Search for the cell housing the specified text and yield its [x, y] center coordinate. 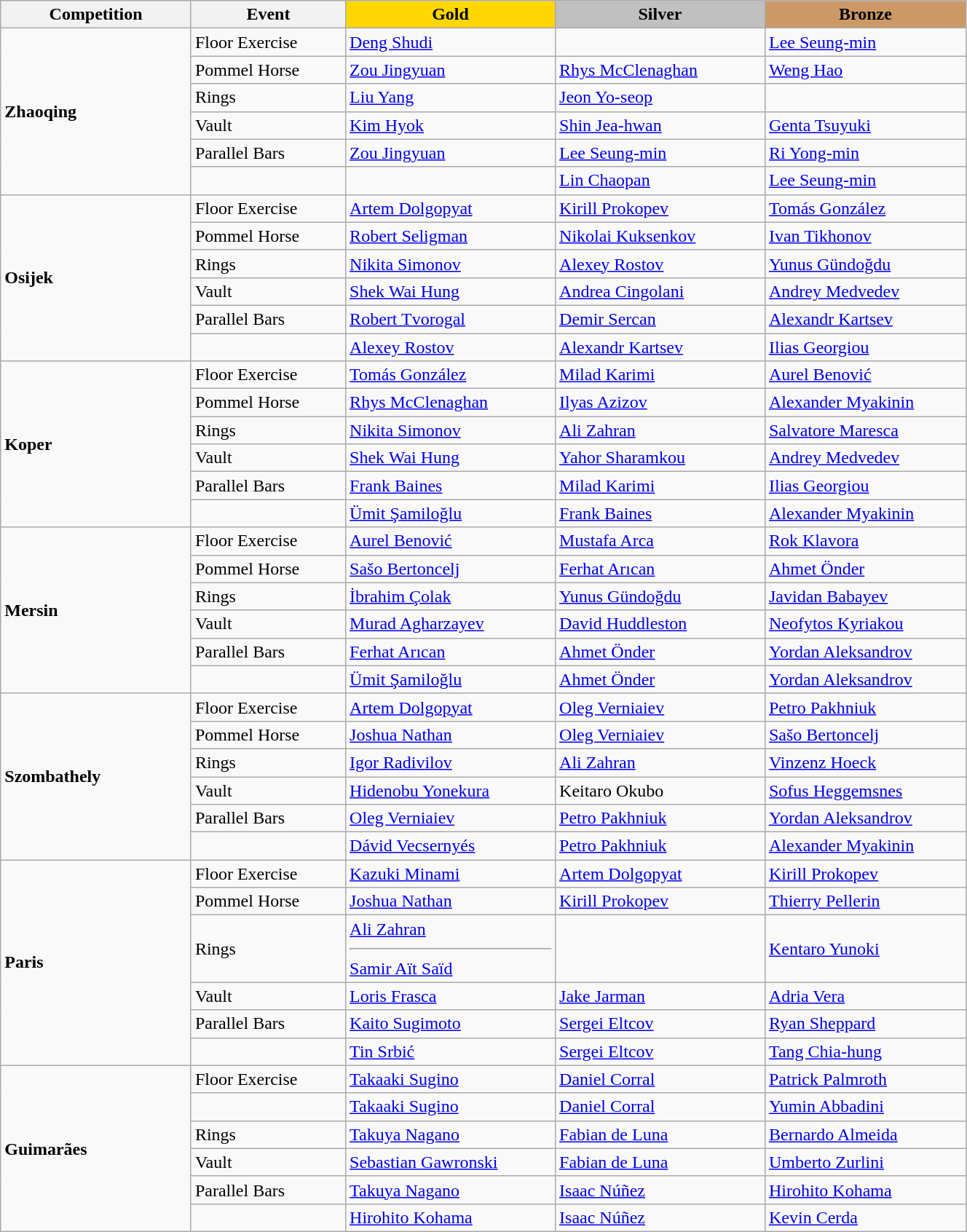
Kentaro Yunoki [865, 949]
Ali Zahran Samir Aït Saïd [451, 949]
Umberto Zurlini [865, 1162]
Jeon Yo-seop [660, 98]
Murad Agharzayev [451, 624]
Patrick Palmroth [865, 1079]
Weng Hao [865, 70]
Robert Seligman [451, 236]
Genta Tsuyuki [865, 125]
Kaito Sugimoto [451, 1024]
Kevin Cerda [865, 1217]
Osijek [96, 277]
Silver [660, 15]
Thierry Pellerin [865, 901]
Vinzenz Hoeck [865, 762]
Szombathely [96, 776]
Nikolai Kuksenkov [660, 236]
Competition [96, 15]
Yumin Abbadini [865, 1107]
Ivan Tikhonov [865, 236]
Tang Chia-hung [865, 1051]
Igor Radivilov [451, 762]
Liu Yang [451, 98]
Ri Yong-min [865, 153]
Hidenobu Yonekura [451, 790]
Robert Tvorogal [451, 319]
Kim Hyok [451, 125]
Jake Jarman [660, 996]
Mersin [96, 610]
Neofytos Kyriakou [865, 624]
Mustafa Arca [660, 541]
Deng Shudi [451, 42]
Ilyas Azizov [660, 403]
Salvatore Maresca [865, 430]
Loris Frasca [451, 996]
Shin Jea-hwan [660, 125]
Javidan Babayev [865, 596]
Gold [451, 15]
Dávid Vecsernyés [451, 846]
Kazuki Minami [451, 874]
Andrea Cingolani [660, 291]
İbrahim Çolak [451, 596]
Adria Vera [865, 996]
Demir Sercan [660, 319]
Rok Klavora [865, 541]
Guimarães [96, 1148]
Tin Srbić [451, 1051]
Zhaoqing [96, 111]
Keitaro Okubo [660, 790]
Sebastian Gawronski [451, 1162]
Paris [96, 963]
Yahor Sharamkou [660, 458]
Sofus Heggemsnes [865, 790]
Bernardo Almeida [865, 1134]
Bronze [865, 15]
Lin Chaopan [660, 181]
Koper [96, 444]
Event [268, 15]
David Huddleston [660, 624]
Ryan Sheppard [865, 1024]
